Extract the [x, y] coordinate from the center of the cell holding the provided text.  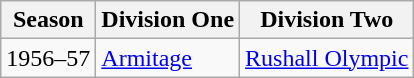
Season [48, 20]
Division One [168, 20]
Armitage [168, 58]
Division Two [327, 20]
Rushall Olympic [327, 58]
1956–57 [48, 58]
